From the cell containing the given text, extract its center point as (x, y) coordinate. 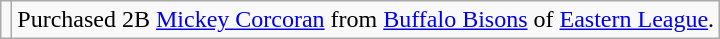
Purchased 2B Mickey Corcoran from Buffalo Bisons of Eastern League. (366, 20)
